Output the [x, y] coordinate of the center of the cell containing the given text.  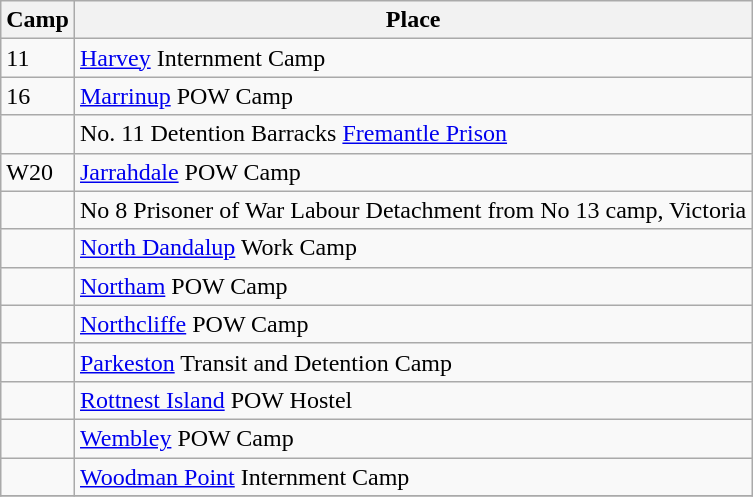
Harvey Internment Camp [412, 58]
Rottnest Island POW Hostel [412, 400]
Northcliffe POW Camp [412, 324]
11 [38, 58]
Camp [38, 20]
No. 11 Detention Barracks Fremantle Prison [412, 134]
Woodman Point Internment Camp [412, 477]
Wembley POW Camp [412, 438]
Northam POW Camp [412, 286]
No 8 Prisoner of War Labour Detachment from No 13 camp, Victoria [412, 210]
W20 [38, 172]
Jarrahdale POW Camp [412, 172]
Parkeston Transit and Detention Camp [412, 362]
North Dandalup Work Camp [412, 248]
Marrinup POW Camp [412, 96]
16 [38, 96]
Place [412, 20]
